Find where the given text appears and provide that cell's center as (x, y) coordinate. 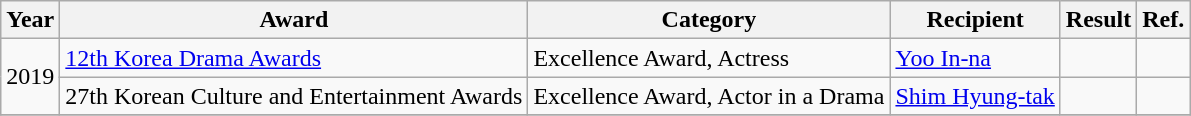
Result (1098, 20)
27th Korean Culture and Entertainment Awards (294, 96)
12th Korea Drama Awards (294, 58)
Award (294, 20)
Excellence Award, Actress (709, 58)
Excellence Award, Actor in a Drama (709, 96)
2019 (30, 77)
Recipient (975, 20)
Yoo In-na (975, 58)
Category (709, 20)
Ref. (1164, 20)
Shim Hyung-tak (975, 96)
Year (30, 20)
